Scan for the cell matching the given text and deliver its (X, Y) coordinate at center. 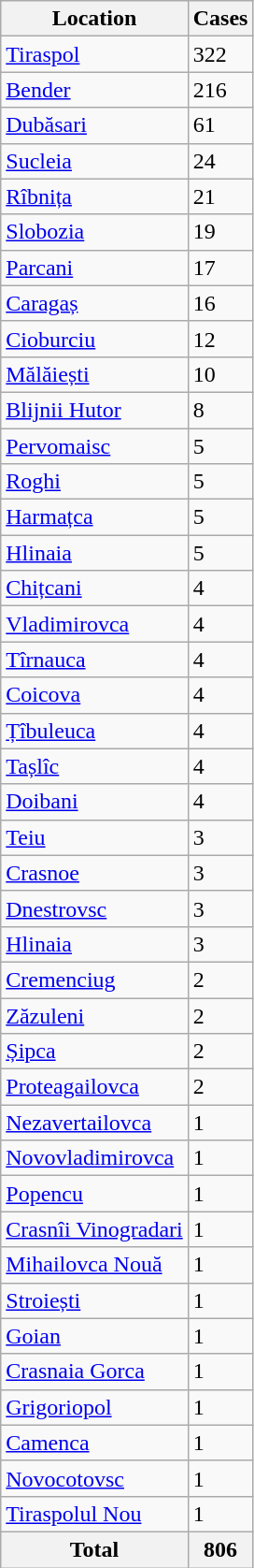
Crasnîi Vinogradari (94, 1229)
Popencu (94, 1194)
Mălăiești (94, 374)
Grigoriopol (94, 1407)
Chițcani (94, 588)
216 (220, 90)
19 (220, 232)
Rîbnița (94, 196)
Coicova (94, 695)
Nezavertailovca (94, 1123)
Proteagailovca (94, 1087)
Zăzuleni (94, 1015)
Tiraspol (94, 54)
Tiraspolul Nou (94, 1514)
12 (220, 339)
Pervomaisc (94, 446)
Vladimirovca (94, 624)
Doibani (94, 802)
10 (220, 374)
Goian (94, 1336)
Roghi (94, 482)
21 (220, 196)
Cases (220, 19)
Parcani (94, 268)
Novocotovsc (94, 1478)
Location (94, 19)
Dubăsari (94, 125)
Crasnoe (94, 873)
Cioburciu (94, 339)
Sucleia (94, 161)
Harmațca (94, 517)
Caragaș (94, 303)
Stroiești (94, 1300)
Teiu (94, 837)
Țîbuleuca (94, 731)
Total (94, 1549)
17 (220, 268)
8 (220, 410)
24 (220, 161)
Șipca (94, 1052)
Crasnaia Gorca (94, 1372)
322 (220, 54)
16 (220, 303)
806 (220, 1549)
Blijnii Hutor (94, 410)
Bender (94, 90)
Tîrnauca (94, 660)
61 (220, 125)
Tașlîc (94, 766)
Mihailovca Nouă (94, 1265)
Cremenciug (94, 980)
Novovladimirovca (94, 1158)
Dnestrovsc (94, 908)
Slobozia (94, 232)
Camenca (94, 1443)
